Provide the [x, y] coordinate of the cell's center where the given text is located.  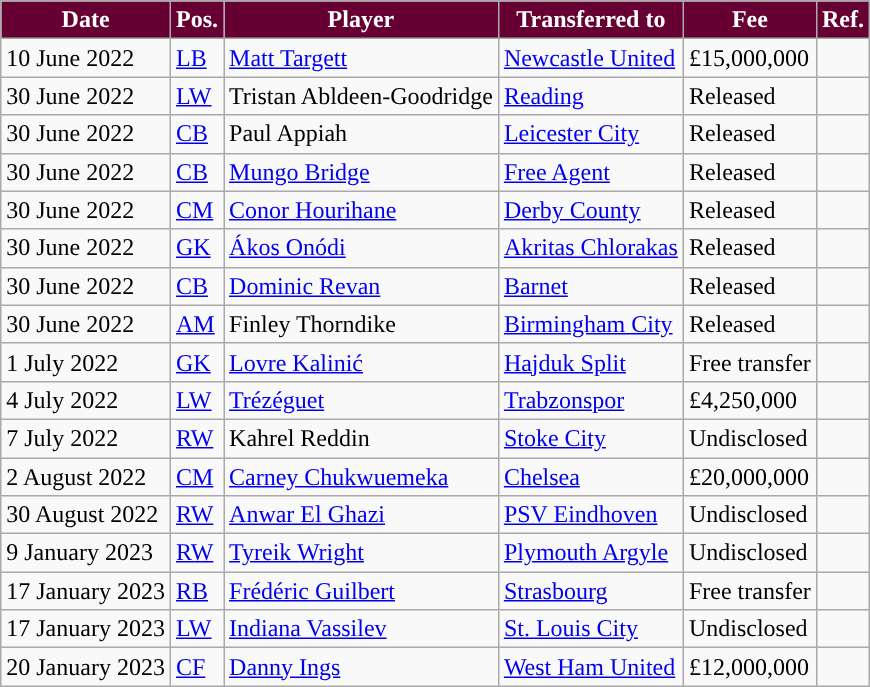
10 June 2022 [86, 58]
Finley Thorndike [362, 324]
PSV Eindhoven [590, 515]
Frédéric Guilbert [362, 591]
Plymouth Argyle [590, 553]
Birmingham City [590, 324]
4 July 2022 [86, 400]
7 July 2022 [86, 438]
Matt Targett [362, 58]
Reading [590, 96]
Tyreik Wright [362, 553]
West Ham United [590, 667]
1 July 2022 [86, 362]
Leicester City [590, 134]
St. Louis City [590, 629]
Trabzonspor [590, 400]
AM [196, 324]
Danny Ings [362, 667]
CF [196, 667]
Hajduk Split [590, 362]
Kahrel Reddin [362, 438]
LB [196, 58]
Newcastle United [590, 58]
Mungo Bridge [362, 172]
RB [196, 591]
Free Agent [590, 172]
Barnet [590, 286]
Transferred to [590, 20]
20 January 2023 [86, 667]
Player [362, 20]
Pos. [196, 20]
Tristan Abldeen-Goodridge [362, 96]
Ákos Onódi [362, 248]
Strasbourg [590, 591]
Fee [750, 20]
30 August 2022 [86, 515]
£12,000,000 [750, 667]
Conor Hourihane [362, 210]
Anwar El Ghazi [362, 515]
Derby County [590, 210]
Lovre Kalinić [362, 362]
Date [86, 20]
Indiana Vassilev [362, 629]
£15,000,000 [750, 58]
Chelsea [590, 477]
2 August 2022 [86, 477]
Trézéguet [362, 400]
Ref. [842, 20]
Dominic Revan [362, 286]
Carney Chukwuemeka [362, 477]
£4,250,000 [750, 400]
9 January 2023 [86, 553]
Stoke City [590, 438]
Akritas Chlorakas [590, 248]
£20,000,000 [750, 477]
Paul Appiah [362, 134]
